Return the [X, Y] coordinate for the center point of the cell that contains the specified text.  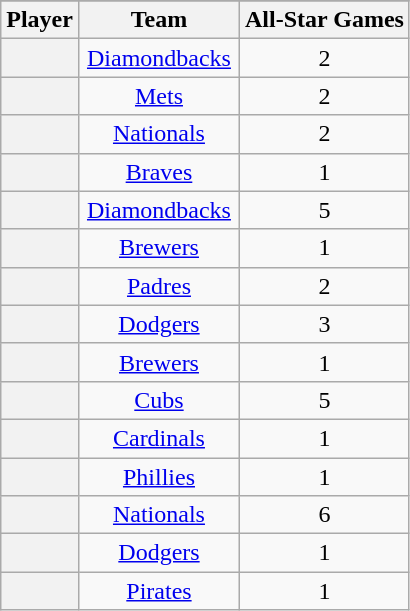
Cardinals [158, 438]
6 [325, 515]
Phillies [158, 477]
Mets [158, 96]
3 [325, 324]
All-Star Games [325, 20]
Pirates [158, 591]
Player [40, 20]
Cubs [158, 400]
Braves [158, 172]
Team [158, 20]
Padres [158, 286]
